From the cell containing the given text, extract its center point as (x, y) coordinate. 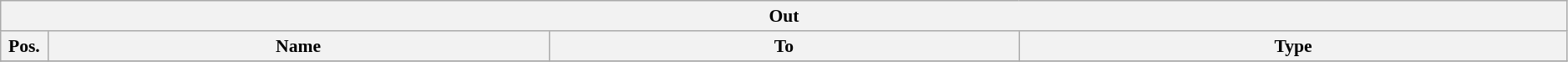
Out (784, 16)
To (784, 46)
Name (298, 46)
Pos. (24, 46)
Type (1293, 46)
